Detect which cell encompasses the target text, then output its (X, Y) center coordinate. 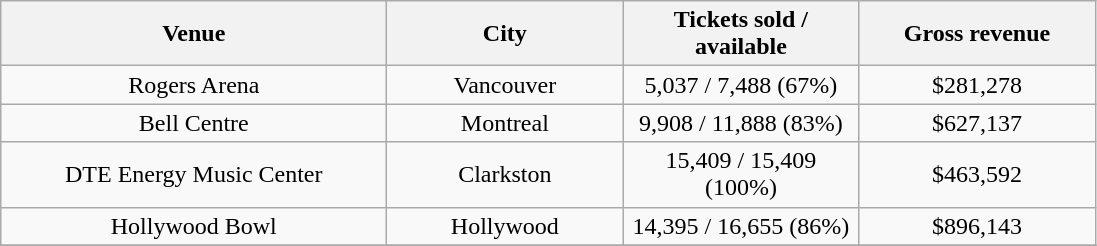
$463,592 (977, 174)
Hollywood (505, 226)
DTE Energy Music Center (194, 174)
Rogers Arena (194, 85)
9,908 / 11,888 (83%) (741, 123)
Bell Centre (194, 123)
Montreal (505, 123)
Venue (194, 34)
5,037 / 7,488 (67%) (741, 85)
$281,278 (977, 85)
City (505, 34)
Clarkston (505, 174)
$627,137 (977, 123)
Tickets sold / available (741, 34)
Gross revenue (977, 34)
Hollywood Bowl (194, 226)
14,395 / 16,655 (86%) (741, 226)
Vancouver (505, 85)
15,409 / 15,409 (100%) (741, 174)
$896,143 (977, 226)
